Extract the [x, y] coordinate from the center of the cell holding the provided text.  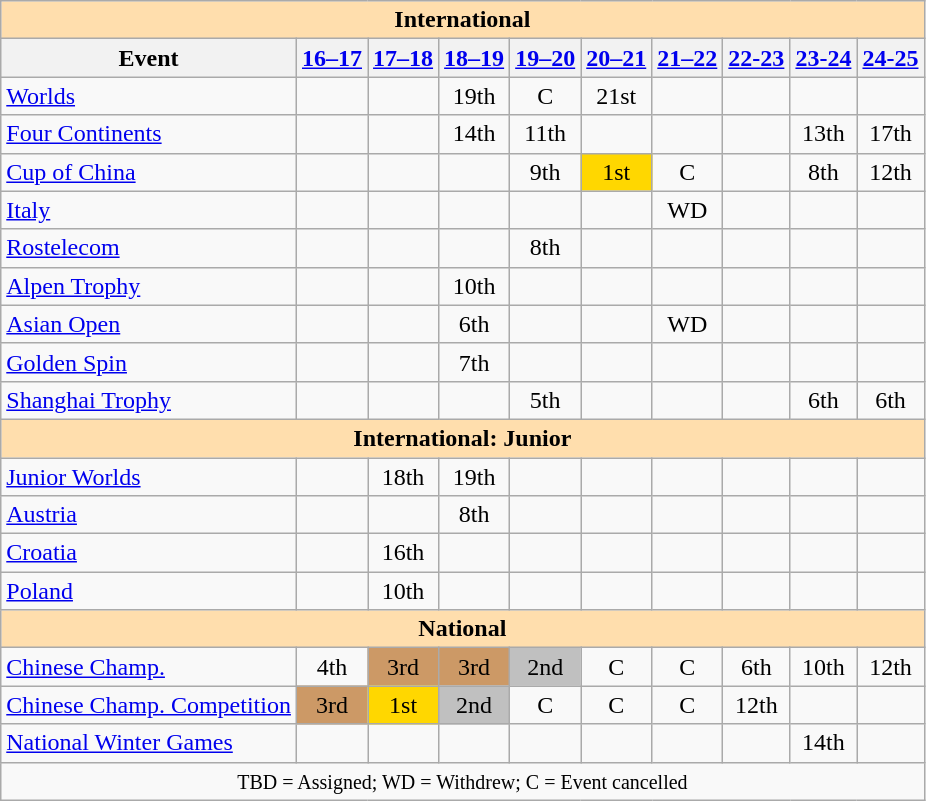
17th [890, 134]
4th [332, 667]
International: Junior [462, 438]
Chinese Champ. Competition [149, 705]
9th [546, 172]
22-23 [756, 58]
Shanghai Trophy [149, 400]
17–18 [404, 58]
Golden Spin [149, 362]
Worlds [149, 96]
Junior Worlds [149, 477]
Rostelecom [149, 248]
5th [546, 400]
National Winter Games [149, 743]
International [462, 20]
21st [616, 96]
21–22 [688, 58]
Chinese Champ. [149, 667]
Croatia [149, 553]
16–17 [332, 58]
Four Continents [149, 134]
20–21 [616, 58]
Alpen Trophy [149, 286]
Asian Open [149, 324]
18–19 [474, 58]
19–20 [546, 58]
13th [824, 134]
11th [546, 134]
24-25 [890, 58]
7th [474, 362]
Poland [149, 591]
18th [404, 477]
Austria [149, 515]
Italy [149, 210]
Cup of China [149, 172]
Event [149, 58]
23-24 [824, 58]
16th [404, 553]
TBD = Assigned; WD = Withdrew; C = Event cancelled [462, 781]
National [462, 629]
